Capture the cell that displays the provided text and extract its (x, y) central coordinate. 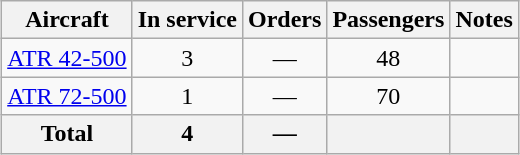
4 (187, 134)
1 (187, 96)
Aircraft (67, 20)
ATR 42-500 (67, 58)
Orders (284, 20)
3 (187, 58)
48 (388, 58)
ATR 72-500 (67, 96)
Notes (484, 20)
Total (67, 134)
70 (388, 96)
In service (187, 20)
Passengers (388, 20)
